Provide the (X, Y) coordinate of the cell's center where the given text is located.  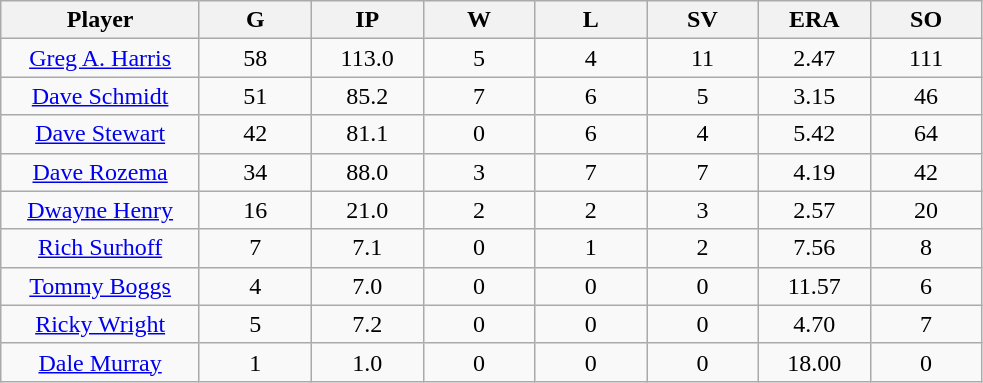
ERA (814, 20)
1.0 (367, 362)
7.56 (814, 248)
SO (926, 20)
85.2 (367, 96)
7.2 (367, 324)
21.0 (367, 210)
8 (926, 248)
SV (703, 20)
7.0 (367, 286)
L (591, 20)
81.1 (367, 134)
3.15 (814, 96)
Greg A. Harris (100, 58)
58 (255, 58)
11.57 (814, 286)
16 (255, 210)
7.1 (367, 248)
113.0 (367, 58)
W (479, 20)
Dwayne Henry (100, 210)
Dave Rozema (100, 172)
5.42 (814, 134)
Rich Surhoff (100, 248)
4.70 (814, 324)
2.57 (814, 210)
Player (100, 20)
20 (926, 210)
IP (367, 20)
Dave Schmidt (100, 96)
Dave Stewart (100, 134)
2.47 (814, 58)
Dale Murray (100, 362)
Tommy Boggs (100, 286)
4.19 (814, 172)
34 (255, 172)
111 (926, 58)
11 (703, 58)
51 (255, 96)
64 (926, 134)
88.0 (367, 172)
18.00 (814, 362)
G (255, 20)
46 (926, 96)
Ricky Wright (100, 324)
